Scan for the cell matching the given text and deliver its [x, y] coordinate at center. 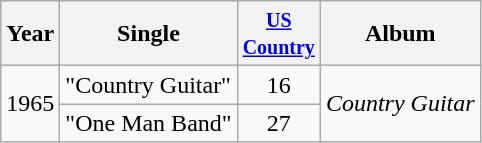
16 [278, 85]
Single [148, 34]
1965 [30, 104]
US Country [278, 34]
Country Guitar [400, 104]
"Country Guitar" [148, 85]
Album [400, 34]
Year [30, 34]
"One Man Band" [148, 123]
27 [278, 123]
